Pinpoint the cell where the given text exists, returning its (x, y) midpoint coordinate. 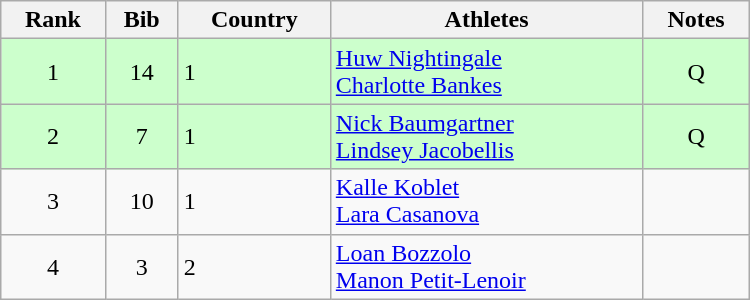
Country (254, 20)
Notes (696, 20)
Bib (142, 20)
10 (142, 202)
7 (142, 136)
Loan BozzoloManon Petit-Lenoir (486, 266)
Athletes (486, 20)
Huw NightingaleCharlotte Bankes (486, 72)
Rank (53, 20)
Kalle KobletLara Casanova (486, 202)
4 (53, 266)
14 (142, 72)
Nick BaumgartnerLindsey Jacobellis (486, 136)
